Capture the cell that displays the provided text and extract its (x, y) central coordinate. 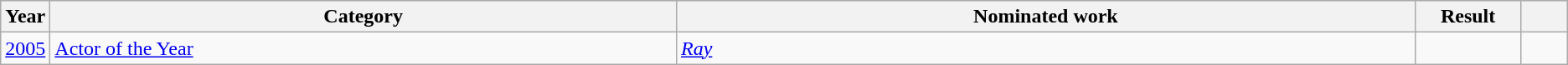
Actor of the Year (364, 48)
Result (1467, 17)
Category (364, 17)
Year (25, 17)
Nominated work (1046, 17)
2005 (25, 48)
Ray (1046, 48)
